Return (X, Y) of the center of cell containing provided text 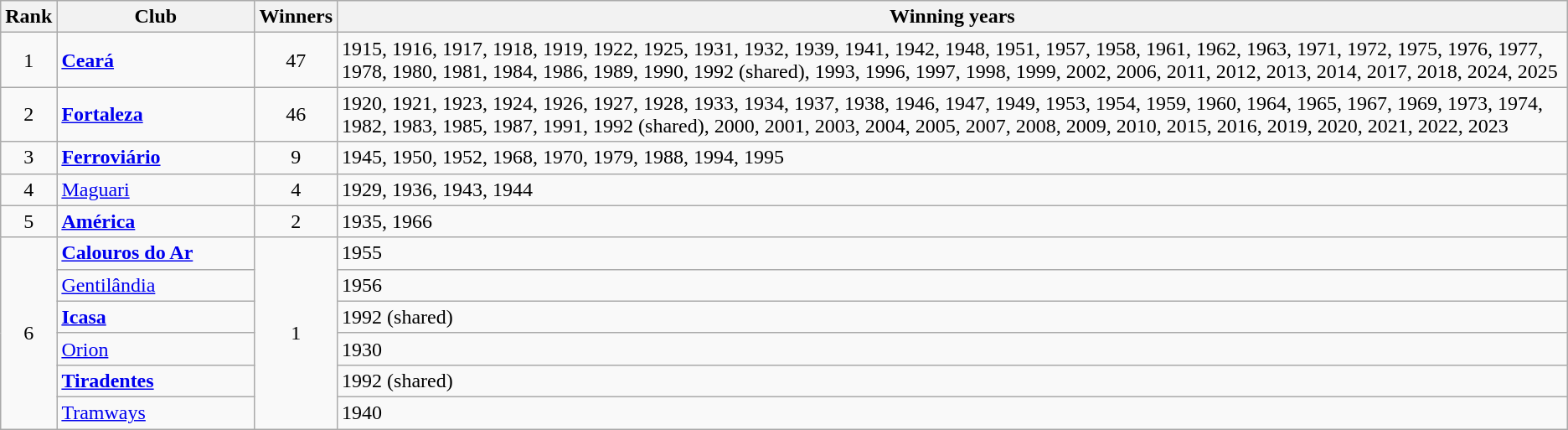
Winners (297, 17)
Tramways (156, 412)
América (156, 221)
Rank (28, 17)
Calouros do Ar (156, 253)
Winning years (953, 17)
Fortaleza (156, 114)
Ferroviário (156, 158)
47 (297, 60)
Tiradentes (156, 381)
Club (156, 17)
1955 (953, 253)
1935, 1966 (953, 221)
3 (28, 158)
Maguari (156, 189)
Orion (156, 349)
Gentilândia (156, 285)
6 (28, 333)
1929, 1936, 1943, 1944 (953, 189)
9 (297, 158)
46 (297, 114)
1930 (953, 349)
Icasa (156, 317)
Ceará (156, 60)
1940 (953, 412)
1945, 1950, 1952, 1968, 1970, 1979, 1988, 1994, 1995 (953, 158)
5 (28, 221)
1956 (953, 285)
